Find where the given text appears and provide that cell's center as [X, Y] coordinate. 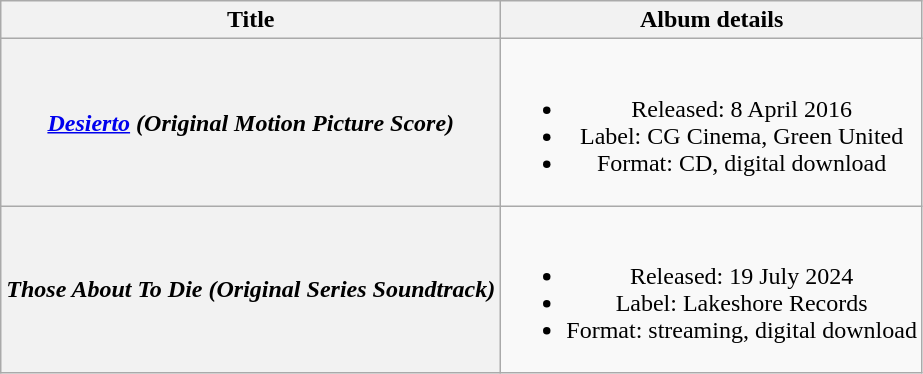
Desierto (Original Motion Picture Score) [251, 122]
Album details [712, 20]
Released: 19 July 2024Label: Lakeshore RecordsFormat: streaming, digital download [712, 290]
Title [251, 20]
Those About To Die (Original Series Soundtrack) [251, 290]
Released: 8 April 2016Label: CG Cinema, Green UnitedFormat: CD, digital download [712, 122]
